Search for the cell housing the specified text and yield its (X, Y) center coordinate. 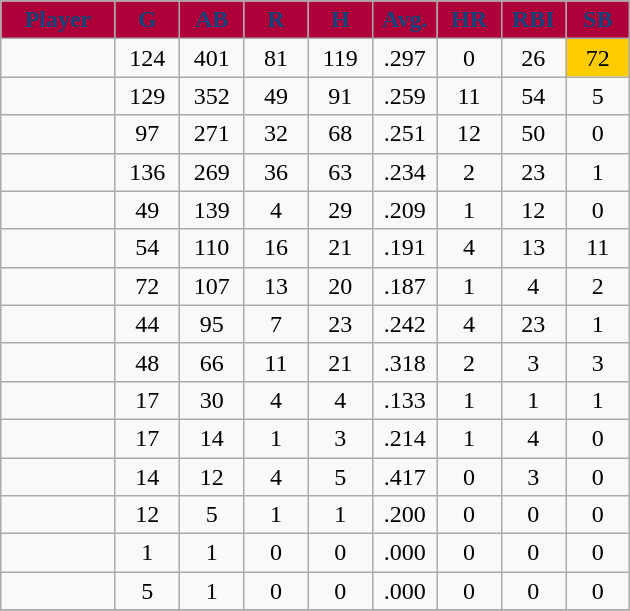
.209 (404, 210)
271 (211, 134)
.234 (404, 172)
401 (211, 58)
.417 (404, 477)
97 (147, 134)
44 (147, 324)
29 (340, 210)
48 (147, 362)
H (340, 20)
50 (533, 134)
.133 (404, 400)
.187 (404, 286)
107 (211, 286)
95 (211, 324)
RBI (533, 20)
81 (276, 58)
.191 (404, 248)
129 (147, 96)
.297 (404, 58)
352 (211, 96)
124 (147, 58)
30 (211, 400)
SB (598, 20)
16 (276, 248)
AB (211, 20)
36 (276, 172)
.242 (404, 324)
269 (211, 172)
20 (340, 286)
110 (211, 248)
Avg. (404, 20)
66 (211, 362)
G (147, 20)
32 (276, 134)
7 (276, 324)
Player (58, 20)
91 (340, 96)
.200 (404, 515)
63 (340, 172)
136 (147, 172)
26 (533, 58)
119 (340, 58)
.259 (404, 96)
.251 (404, 134)
.214 (404, 438)
HR (469, 20)
.318 (404, 362)
R (276, 20)
68 (340, 134)
139 (211, 210)
